Determine the (x, y) coordinate at the center of the cell enclosing the given text.  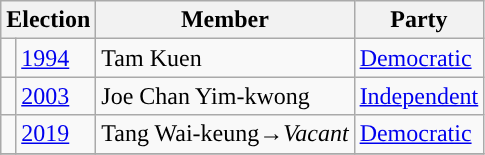
2003 (56, 96)
Tang Wai-keung→Vacant (225, 134)
Tam Kuen (225, 58)
Independent (419, 96)
Party (419, 20)
Joe Chan Yim-kwong (225, 96)
2019 (56, 134)
Member (225, 20)
Election (48, 20)
1994 (56, 58)
